Provide the [X, Y] coordinate of the cell's center where the given text is located.  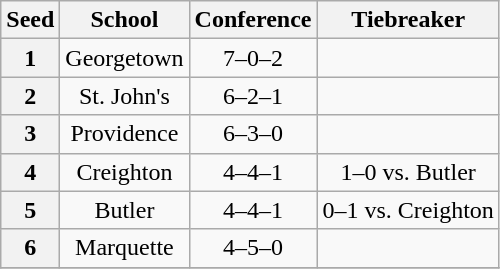
St. John's [124, 96]
6–3–0 [253, 134]
School [124, 20]
Providence [124, 134]
3 [30, 134]
Conference [253, 20]
7–0–2 [253, 58]
2 [30, 96]
5 [30, 210]
Marquette [124, 248]
Tiebreaker [408, 20]
1 [30, 58]
Georgetown [124, 58]
4–5–0 [253, 248]
Creighton [124, 172]
Butler [124, 210]
6 [30, 248]
4 [30, 172]
1–0 vs. Butler [408, 172]
Seed [30, 20]
0–1 vs. Creighton [408, 210]
6–2–1 [253, 96]
